Output the [X, Y] coordinate of the center of the cell containing the given text.  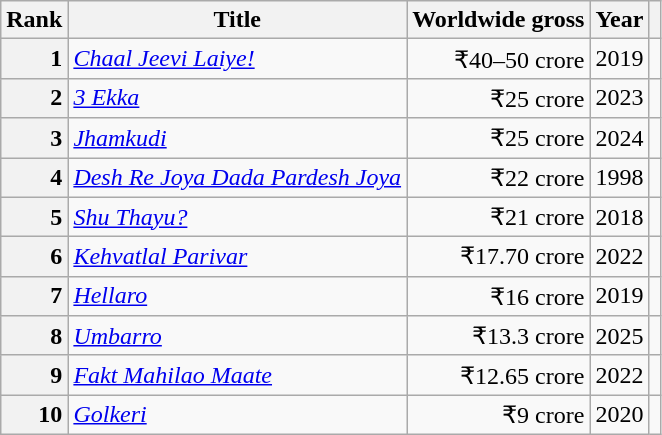
₹40–50 crore [498, 59]
Fakt Mahilao Maate [238, 375]
2 [34, 98]
2023 [620, 98]
₹21 crore [498, 217]
Rank [34, 20]
Desh Re Joya Dada Pardesh Joya [238, 178]
1998 [620, 178]
3 Ekka [238, 98]
Title [238, 20]
9 [34, 375]
Year [620, 20]
2018 [620, 217]
₹16 crore [498, 296]
₹13.3 crore [498, 336]
Chaal Jeevi Laiye! [238, 59]
₹22 crore [498, 178]
Kehvatlal Parivar [238, 257]
Worldwide gross [498, 20]
2020 [620, 415]
2024 [620, 138]
7 [34, 296]
Golkeri [238, 415]
2025 [620, 336]
₹17.70 crore [498, 257]
8 [34, 336]
6 [34, 257]
3 [34, 138]
₹12.65 crore [498, 375]
10 [34, 415]
5 [34, 217]
1 [34, 59]
Jhamkudi [238, 138]
Umbarro [238, 336]
Shu Thayu? [238, 217]
Hellaro [238, 296]
₹9 crore [498, 415]
4 [34, 178]
